Capture the cell that displays the provided text and extract its (X, Y) central coordinate. 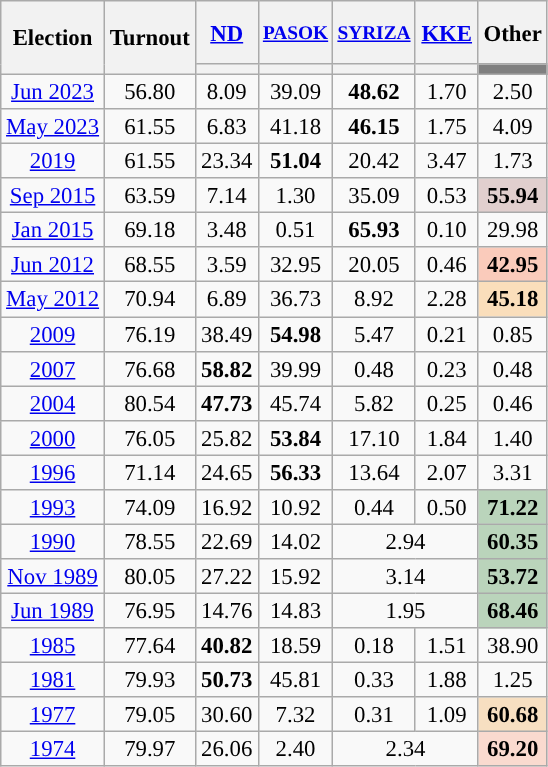
6.83 (226, 126)
54.98 (296, 334)
48.62 (374, 92)
7.14 (226, 196)
0.23 (446, 368)
71.14 (150, 472)
Nov 1989 (53, 576)
60.35 (512, 542)
35.09 (374, 196)
41.18 (296, 126)
Jun 2023 (53, 92)
63.59 (150, 196)
79.05 (150, 714)
1.75 (446, 126)
Sep 2015 (53, 196)
56.33 (296, 472)
1.09 (446, 714)
0.51 (296, 230)
68.55 (150, 266)
KKE (446, 32)
69.18 (150, 230)
May 2012 (53, 300)
46.15 (374, 126)
2019 (53, 162)
4.09 (512, 126)
0.44 (374, 508)
0.25 (446, 404)
7.32 (296, 714)
58.82 (226, 368)
3.31 (512, 472)
45.18 (512, 300)
60.68 (512, 714)
1.40 (512, 438)
65.93 (374, 230)
2.94 (406, 542)
5.82 (374, 404)
1981 (53, 680)
79.93 (150, 680)
1.88 (446, 680)
8.09 (226, 92)
1.73 (512, 162)
1.51 (446, 646)
Turnout (150, 38)
80.05 (150, 576)
45.81 (296, 680)
56.80 (150, 92)
47.73 (226, 404)
70.94 (150, 300)
39.99 (296, 368)
Jun 2012 (53, 266)
Jun 1989 (53, 610)
0.85 (512, 334)
3.59 (226, 266)
76.68 (150, 368)
2.34 (406, 750)
55.94 (512, 196)
25.82 (226, 438)
29.98 (512, 230)
0.50 (446, 508)
14.76 (226, 610)
14.83 (296, 610)
30.60 (226, 714)
1985 (53, 646)
1.30 (296, 196)
0.10 (446, 230)
45.74 (296, 404)
PASOK (296, 32)
17.10 (374, 438)
ND (226, 32)
32.95 (296, 266)
20.05 (374, 266)
SYRIZA (374, 32)
24.65 (226, 472)
1974 (53, 750)
38.90 (512, 646)
68.46 (512, 610)
26.06 (226, 750)
1993 (53, 508)
51.04 (296, 162)
3.47 (446, 162)
15.92 (296, 576)
1.70 (446, 92)
77.64 (150, 646)
1.25 (512, 680)
2.50 (512, 92)
27.22 (226, 576)
18.59 (296, 646)
39.09 (296, 92)
22.69 (226, 542)
16.92 (226, 508)
8.92 (374, 300)
6.89 (226, 300)
2007 (53, 368)
1.95 (406, 610)
Election (53, 38)
1977 (53, 714)
May 2023 (53, 126)
76.95 (150, 610)
3.48 (226, 230)
14.02 (296, 542)
80.54 (150, 404)
36.73 (296, 300)
1990 (53, 542)
10.92 (296, 508)
0.21 (446, 334)
2009 (53, 334)
1996 (53, 472)
76.19 (150, 334)
78.55 (150, 542)
3.14 (406, 576)
71.22 (512, 508)
2004 (53, 404)
79.97 (150, 750)
20.42 (374, 162)
50.73 (226, 680)
2.07 (446, 472)
0.33 (374, 680)
13.64 (374, 472)
42.95 (512, 266)
53.72 (512, 576)
0.31 (374, 714)
2.40 (296, 750)
1.84 (446, 438)
2000 (53, 438)
Jan 2015 (53, 230)
53.84 (296, 438)
0.53 (446, 196)
Other (512, 32)
74.09 (150, 508)
5.47 (374, 334)
2.28 (446, 300)
69.20 (512, 750)
40.82 (226, 646)
38.49 (226, 334)
0.18 (374, 646)
23.34 (226, 162)
76.05 (150, 438)
